Scan for the cell matching the given text and deliver its [x, y] coordinate at center. 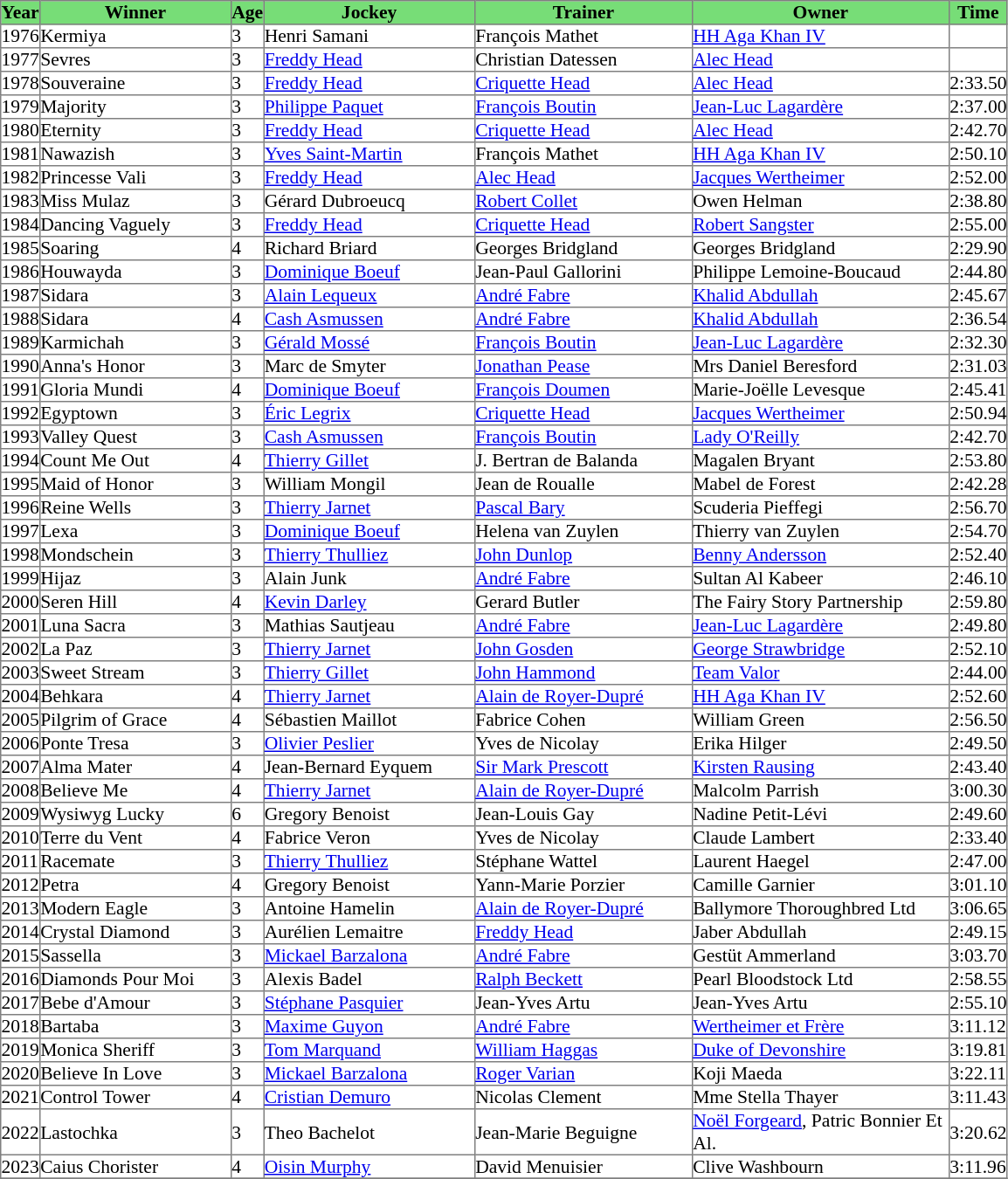
2:55.00 [978, 225]
Racemate [135, 861]
2:56.50 [978, 720]
Marie-Joëlle Levesque [820, 390]
Wysiwyg Lucky [135, 814]
William Mongil [369, 484]
Robert Collet [583, 201]
2005 [21, 720]
3:00.30 [978, 791]
Pilgrim of Grace [135, 720]
Petra [135, 886]
6 [246, 814]
Believe In Love [135, 1074]
Jean-Paul Gallorini [583, 272]
Nadine Petit-Lévi [820, 814]
Clive Washbourn [820, 1167]
2023 [21, 1167]
Lexa [135, 531]
2:49.60 [978, 814]
2022 [21, 1132]
2:54.70 [978, 531]
3:06.65 [978, 908]
2:46.10 [978, 578]
Winner [135, 12]
Bartaba [135, 1027]
3:11.96 [978, 1167]
2:52.40 [978, 555]
Kevin Darley [369, 603]
Age [246, 12]
Claude Lambert [820, 838]
2:50.10 [978, 154]
2:38.80 [978, 201]
Philippe Paquet [369, 107]
Alain Lequeux [369, 295]
1986 [21, 272]
Egyptown [135, 414]
Robert Sangster [820, 225]
Lastochka [135, 1132]
Jean de Roualle [583, 484]
2008 [21, 791]
Sultan Al Kabeer [820, 578]
Seren Hill [135, 603]
1984 [21, 225]
3:22.11 [978, 1074]
2:49.50 [978, 744]
Gestüt Ammerland [820, 955]
2:53.80 [978, 461]
Alma Mater [135, 767]
Yves Saint-Martin [369, 154]
Thierry van Zuylen [820, 531]
2002 [21, 650]
Bebe d'Amour [135, 1003]
La Paz [135, 650]
2010 [21, 838]
2:49.80 [978, 625]
2:37.00 [978, 107]
Antoine Hamelin [369, 908]
Hijaz [135, 578]
3:19.81 [978, 1050]
Jaber Abdullah [820, 933]
Alexis Badel [369, 980]
Count Me Out [135, 461]
Sir Mark Prescott [583, 767]
1999 [21, 578]
Gérard Dubroeucq [369, 201]
Houwayda [135, 272]
Sweet Stream [135, 672]
Laurent Haegel [820, 861]
1994 [21, 461]
2009 [21, 814]
Mabel de Forest [820, 484]
2004 [21, 697]
Philippe Lemoine-Boucaud [820, 272]
1983 [21, 201]
2:45.67 [978, 295]
2:59.80 [978, 603]
Reine Wells [135, 508]
David Menuisier [583, 1167]
1992 [21, 414]
Richard Briard [369, 248]
3:01.10 [978, 886]
1977 [21, 59]
Karmichah [135, 342]
2014 [21, 933]
John Dunlop [583, 555]
1989 [21, 342]
2000 [21, 603]
2020 [21, 1074]
Pearl Bloodstock Ltd [820, 980]
Sassella [135, 955]
2:49.15 [978, 933]
Gloria Mundi [135, 390]
1991 [21, 390]
2021 [21, 1097]
2003 [21, 672]
Majority [135, 107]
Year [21, 12]
3:20.62 [978, 1132]
Magalen Bryant [820, 461]
Yann-Marie Porzier [583, 886]
2006 [21, 744]
Aurélien Lemaitre [369, 933]
2007 [21, 767]
1990 [21, 367]
Eternity [135, 131]
Koji Maeda [820, 1074]
Gerard Butler [583, 603]
Team Valor [820, 672]
1997 [21, 531]
Ralph Beckett [583, 980]
Gérald Mossé [369, 342]
Kirsten Rausing [820, 767]
Jean-Marie Beguigne [583, 1132]
Jockey [369, 12]
William Haggas [583, 1050]
Mme Stella Thayer [820, 1097]
Jonathan Pease [583, 367]
Mondschein [135, 555]
Cristian Demuro [369, 1097]
1981 [21, 154]
2:43.40 [978, 767]
Sevres [135, 59]
Duke of Devonshire [820, 1050]
Terre du Vent [135, 838]
Roger Varian [583, 1074]
The Fairy Story Partnership [820, 603]
Camille Garnier [820, 886]
2019 [21, 1050]
Fabrice Cohen [583, 720]
2:42.28 [978, 484]
Dancing Vaguely [135, 225]
Pascal Bary [583, 508]
2011 [21, 861]
Scuderia Pieffegi [820, 508]
Princesse Vali [135, 178]
Ponte Tresa [135, 744]
2:29.90 [978, 248]
Maid of Honor [135, 484]
Caius Chorister [135, 1167]
Souveraine [135, 84]
2017 [21, 1003]
2:31.03 [978, 367]
2:52.10 [978, 650]
2:44.00 [978, 672]
Valley Quest [135, 437]
Diamonds Pour Moi [135, 980]
Erika Hilger [820, 744]
2015 [21, 955]
2:55.10 [978, 1003]
Tom Marquand [369, 1050]
Marc de Smyter [369, 367]
John Hammond [583, 672]
Owner [820, 12]
Trainer [583, 12]
Control Tower [135, 1097]
Miss Mulaz [135, 201]
Sébastien Maillot [369, 720]
Jean-Bernard Eyquem [369, 767]
Theo Bachelot [369, 1132]
2:52.60 [978, 697]
Noël Forgeard, Patric Bonnier Et Al. [820, 1132]
William Green [820, 720]
2013 [21, 908]
Mathias Sautjeau [369, 625]
Mrs Daniel Beresford [820, 367]
Anna's Honor [135, 367]
Christian Datessen [583, 59]
2:33.50 [978, 84]
2:58.55 [978, 980]
2018 [21, 1027]
1976 [21, 37]
Jean-Louis Gay [583, 814]
Helena van Zuylen [583, 531]
Maxime Guyon [369, 1027]
Olivier Peslier [369, 744]
1988 [21, 320]
1980 [21, 131]
Nawazish [135, 154]
Nicolas Clement [583, 1097]
3:11.43 [978, 1097]
2:36.54 [978, 320]
Éric Legrix [369, 414]
2001 [21, 625]
Oisin Murphy [369, 1167]
Lady O'Reilly [820, 437]
1979 [21, 107]
1996 [21, 508]
1995 [21, 484]
2:56.70 [978, 508]
Believe Me [135, 791]
J. Bertran de Balanda [583, 461]
1978 [21, 84]
Malcolm Parrish [820, 791]
Soaring [135, 248]
3:11.12 [978, 1027]
Benny Andersson [820, 555]
Time [978, 12]
2:33.40 [978, 838]
2:52.00 [978, 178]
2016 [21, 980]
Stéphane Pasquier [369, 1003]
1987 [21, 295]
2:47.00 [978, 861]
Ballymore Thoroughbred Ltd [820, 908]
Fabrice Veron [369, 838]
Wertheimer et Frère [820, 1027]
Crystal Diamond [135, 933]
Henri Samani [369, 37]
Stéphane Wattel [583, 861]
Behkara [135, 697]
1982 [21, 178]
Modern Eagle [135, 908]
1985 [21, 248]
2:50.94 [978, 414]
Alain Junk [369, 578]
2:45.41 [978, 390]
2012 [21, 886]
George Strawbridge [820, 650]
Luna Sacra [135, 625]
Kermiya [135, 37]
Monica Sheriff [135, 1050]
John Gosden [583, 650]
1998 [21, 555]
2:32.30 [978, 342]
Owen Helman [820, 201]
François Doumen [583, 390]
1993 [21, 437]
3:03.70 [978, 955]
2:44.80 [978, 272]
